Detect which cell encompasses the target text, then output its (x, y) center coordinate. 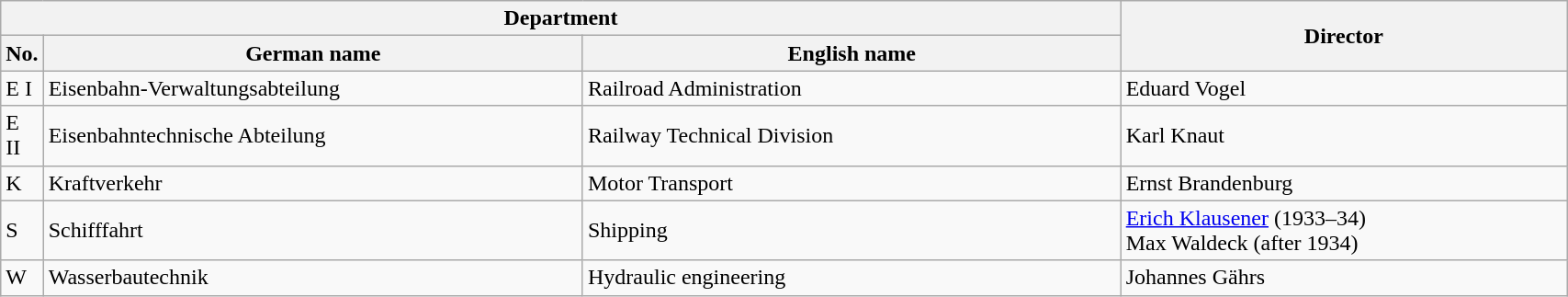
S (22, 230)
Schifffahrt (312, 230)
Erich Klausener (1933–34)Max Waldeck (after 1934) (1343, 230)
Hydraulic engineering (852, 278)
Shipping (852, 230)
Department (560, 18)
Motor Transport (852, 183)
Eisenbahn-Verwaltungsabteilung (312, 88)
W (22, 278)
K (22, 183)
Ernst Brandenburg (1343, 183)
Eduard Vogel (1343, 88)
Karl Knaut (1343, 136)
E I (22, 88)
Eisenbahntechnische Abteilung (312, 136)
Director (1343, 36)
E II (22, 136)
Railroad Administration (852, 88)
German name (312, 53)
Railway Technical Division (852, 136)
English name (852, 53)
No. (22, 53)
Kraftverkehr (312, 183)
Johannes Gährs (1343, 278)
Wasserbautechnik (312, 278)
